Capture the cell that displays the provided text and extract its (x, y) central coordinate. 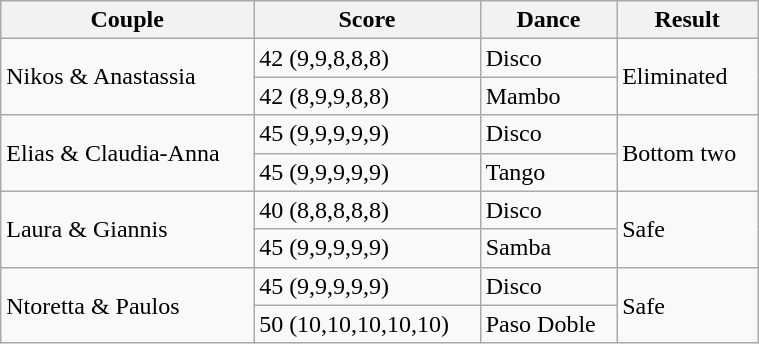
50 (10,10,10,10,10) (368, 324)
Score (368, 20)
Couple (128, 20)
Result (688, 20)
42 (8,9,9,8,8) (368, 96)
Paso Doble (548, 324)
Ntoretta & Paulos (128, 305)
Nikos & Anastassia (128, 77)
Tango (548, 172)
Laura & Giannis (128, 229)
42 (9,9,8,8,8) (368, 58)
Elias & Claudia-Anna (128, 153)
40 (8,8,8,8,8) (368, 210)
Bottom two (688, 153)
Mambo (548, 96)
Samba (548, 248)
Eliminated (688, 77)
Dance (548, 20)
